From the cell containing the given text, extract its center point as (x, y) coordinate. 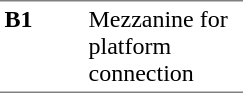
B1 (42, 46)
Mezzanine for platform connection (164, 46)
